Find where the given text appears and provide that cell's center as (x, y) coordinate. 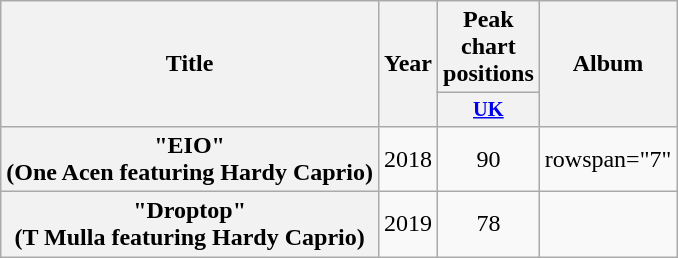
Year (408, 64)
Peak chart positions (489, 47)
Title (190, 64)
2018 (408, 158)
Album (608, 64)
rowspan="7" (608, 158)
UK (489, 110)
2019 (408, 224)
"EIO"(One Acen featuring Hardy Caprio) (190, 158)
90 (489, 158)
78 (489, 224)
"Droptop"(T Mulla featuring Hardy Caprio) (190, 224)
